Search for the cell housing the specified text and yield its (X, Y) center coordinate. 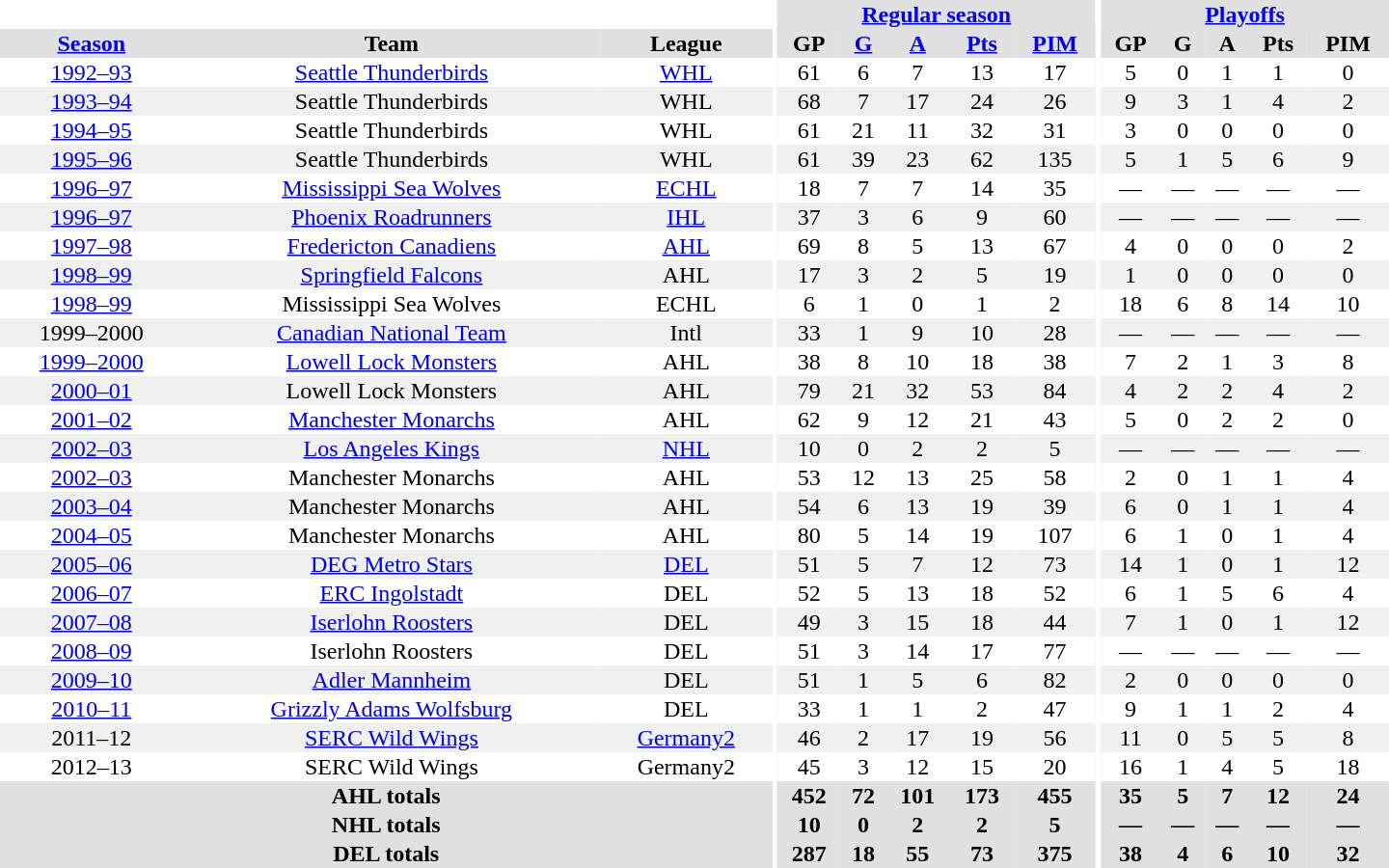
68 (808, 101)
Season (91, 43)
47 (1055, 709)
55 (918, 854)
2006–07 (91, 593)
375 (1055, 854)
67 (1055, 246)
2011–12 (91, 738)
Los Angeles Kings (392, 448)
League (686, 43)
80 (808, 535)
135 (1055, 159)
173 (982, 796)
IHL (686, 217)
31 (1055, 130)
23 (918, 159)
49 (808, 622)
NHL totals (386, 825)
DEG Metro Stars (392, 564)
1994–95 (91, 130)
44 (1055, 622)
28 (1055, 333)
2007–08 (91, 622)
2005–06 (91, 564)
2008–09 (91, 651)
Adler Mannheim (392, 680)
20 (1055, 767)
DEL totals (386, 854)
77 (1055, 651)
43 (1055, 420)
ERC Ingolstadt (392, 593)
2001–02 (91, 420)
2004–05 (91, 535)
54 (808, 506)
107 (1055, 535)
60 (1055, 217)
56 (1055, 738)
72 (863, 796)
455 (1055, 796)
2010–11 (91, 709)
26 (1055, 101)
Team (392, 43)
NHL (686, 448)
1993–94 (91, 101)
287 (808, 854)
46 (808, 738)
101 (918, 796)
Fredericton Canadiens (392, 246)
452 (808, 796)
2000–01 (91, 391)
1992–93 (91, 72)
1995–96 (91, 159)
25 (982, 477)
2009–10 (91, 680)
16 (1130, 767)
82 (1055, 680)
84 (1055, 391)
79 (808, 391)
Springfield Falcons (392, 275)
Regular season (936, 14)
69 (808, 246)
58 (1055, 477)
Grizzly Adams Wolfsburg (392, 709)
2012–13 (91, 767)
AHL totals (386, 796)
1997–98 (91, 246)
45 (808, 767)
2003–04 (91, 506)
Canadian National Team (392, 333)
Intl (686, 333)
37 (808, 217)
Phoenix Roadrunners (392, 217)
Playoffs (1244, 14)
